Extract the [X, Y] coordinate from the center of the cell holding the provided text.  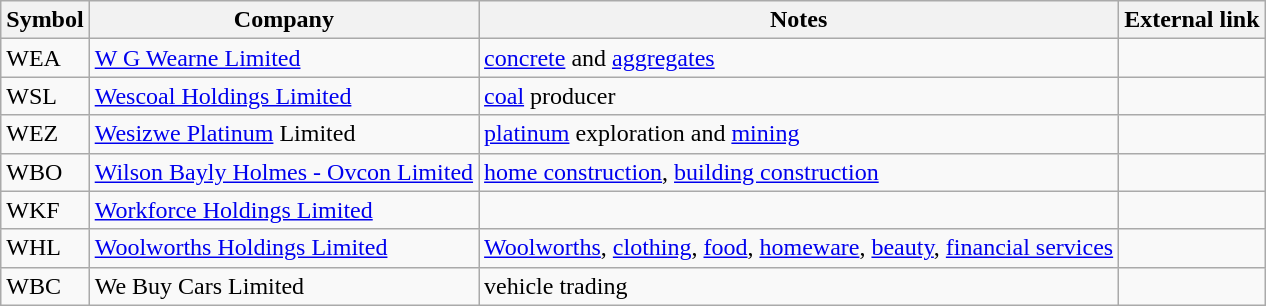
Woolworths Holdings Limited [284, 248]
WEZ [45, 134]
WBC [45, 286]
vehicle trading [799, 286]
External link [1192, 20]
coal producer [799, 96]
concrete and aggregates [799, 58]
Wesizwe Platinum Limited [284, 134]
Notes [799, 20]
Wilson Bayly Holmes - Ovcon Limited [284, 172]
Symbol [45, 20]
home construction, building construction [799, 172]
Wescoal Holdings Limited [284, 96]
WSL [45, 96]
Woolworths, clothing, food, homeware, beauty, financial services [799, 248]
Workforce Holdings Limited [284, 210]
W G Wearne Limited [284, 58]
WBO [45, 172]
Company [284, 20]
We Buy Cars Limited [284, 286]
WHL [45, 248]
platinum exploration and mining [799, 134]
WKF [45, 210]
WEA [45, 58]
